Determine the [x, y] coordinate at the center of the cell enclosing the given text.  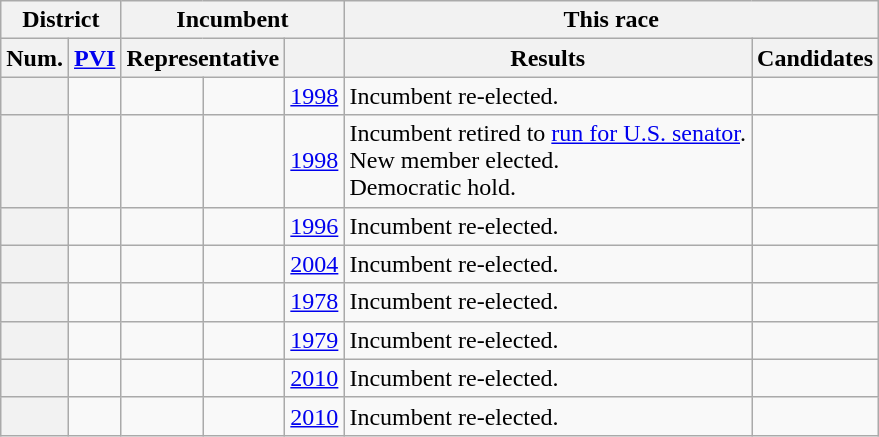
2004 [314, 264]
District [61, 20]
1996 [314, 226]
1978 [314, 302]
Candidates [816, 58]
Num. [35, 58]
PVI [94, 58]
Representative [203, 58]
Incumbent retired to run for U.S. senator.New member elected.Democratic hold. [548, 161]
1979 [314, 340]
Results [548, 58]
This race [612, 20]
Incumbent [232, 20]
